Locate the cell with the specified text and output its (X, Y) center coordinate. 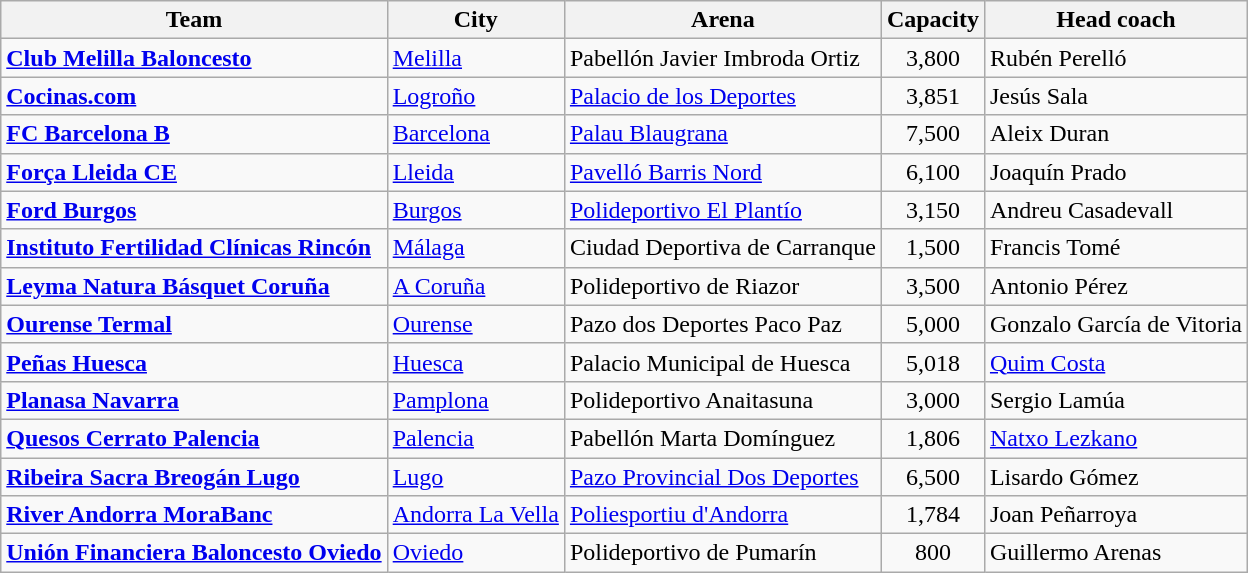
River Andorra MoraBanc (194, 515)
A Coruña (476, 286)
7,500 (932, 134)
Barcelona (476, 134)
Polideportivo Anaitasuna (722, 400)
Lugo (476, 477)
Quim Costa (1116, 362)
Palacio de los Deportes (722, 96)
5,018 (932, 362)
800 (932, 553)
Jesús Sala (1116, 96)
Sergio Lamúa (1116, 400)
Logroño (476, 96)
5,000 (932, 324)
Team (194, 20)
Polideportivo de Pumarín (722, 553)
Palacio Municipal de Huesca (722, 362)
Joan Peñarroya (1116, 515)
Leyma Natura Básquet Coruña (194, 286)
Huesca (476, 362)
City (476, 20)
Capacity (932, 20)
Poliesportiu d'Andorra (722, 515)
Ribeira Sacra Breogán Lugo (194, 477)
Melilla (476, 58)
Polideportivo de Riazor (722, 286)
Pazo Provincial Dos Deportes (722, 477)
Pabellón Marta Domínguez (722, 438)
Francis Tomé (1116, 248)
Club Melilla Baloncesto (194, 58)
Força Lleida CE (194, 172)
3,800 (932, 58)
Unión Financiera Baloncesto Oviedo (194, 553)
Palau Blaugrana (722, 134)
Joaquín Prado (1116, 172)
Cocinas.com (194, 96)
Antonio Pérez (1116, 286)
3,000 (932, 400)
Guillermo Arenas (1116, 553)
Polideportivo El Plantío (722, 210)
Málaga (476, 248)
Ourense Termal (194, 324)
Head coach (1116, 20)
Natxo Lezkano (1116, 438)
Burgos (476, 210)
Pabellón Javier Imbroda Ortiz (722, 58)
6,500 (932, 477)
1,806 (932, 438)
Pazo dos Deportes Paco Paz (722, 324)
Quesos Cerrato Palencia (194, 438)
Lleida (476, 172)
Aleix Duran (1116, 134)
Ciudad Deportiva de Carranque (722, 248)
Instituto Fertilidad Clínicas Rincón (194, 248)
6,100 (932, 172)
Gonzalo García de Vitoria (1116, 324)
Pamplona (476, 400)
1,784 (932, 515)
Pavelló Barris Nord (722, 172)
Andorra La Vella (476, 515)
Lisardo Gómez (1116, 477)
Arena (722, 20)
3,500 (932, 286)
Peñas Huesca (194, 362)
1,500 (932, 248)
Ourense (476, 324)
Rubén Perelló (1116, 58)
Palencia (476, 438)
Oviedo (476, 553)
Planasa Navarra (194, 400)
FC Barcelona B (194, 134)
3,851 (932, 96)
3,150 (932, 210)
Andreu Casadevall (1116, 210)
Ford Burgos (194, 210)
